Search for the cell housing the specified text and yield its [x, y] center coordinate. 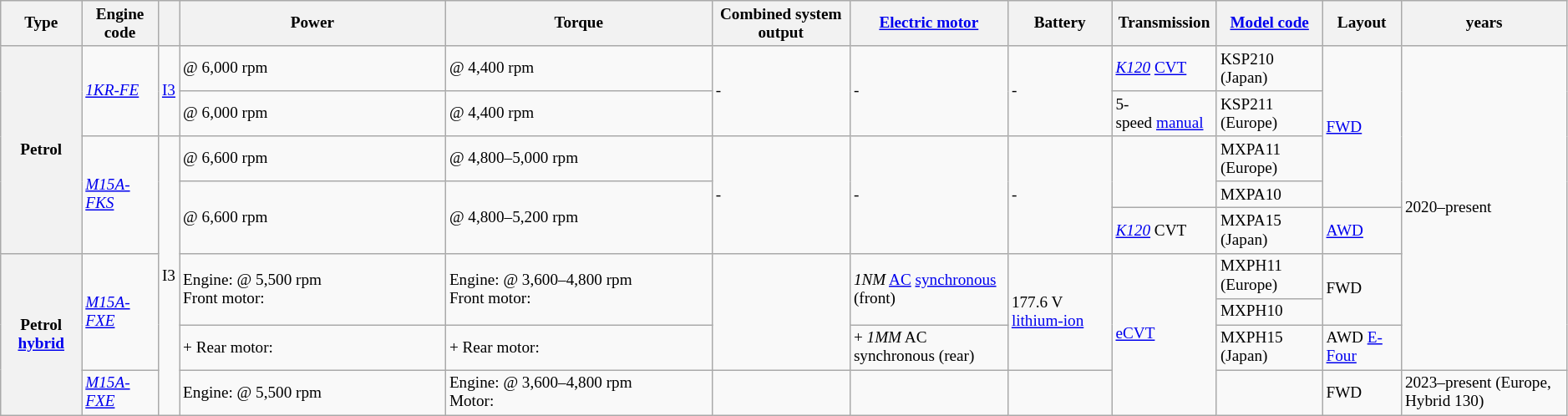
Torque [578, 23]
Engine code [120, 23]
MXPH10 [1270, 312]
Battery [1059, 23]
Engine: @ 5,500 rpm [312, 393]
Power [312, 23]
M15A-FKS [120, 195]
MXPA10 [1270, 195]
Electric motor [929, 23]
Petrol hybrid [42, 334]
Engine: @ 5,500 rpmFront motor: [312, 289]
Model code [1270, 23]
eCVT [1165, 334]
1NM AC synchronous (front) [929, 289]
+ 1MM AC synchronous (rear) [929, 348]
AWD [1362, 231]
Petrol [42, 150]
1KR-FE [120, 91]
MXPA11 (Europe) [1270, 159]
AWD E-Four [1362, 348]
Engine: @ 3,600–4,800 rpmFront motor: [578, 289]
Type [42, 23]
5-speed manual [1165, 114]
2020–present [1484, 208]
MXPH15 (Japan) [1270, 348]
MXPA15 (Japan) [1270, 231]
KSP210 (Japan) [1270, 68]
Combined system output [780, 23]
Transmission [1165, 23]
MXPH11 (Europe) [1270, 276]
@ 4,800–5,200 rpm [578, 217]
Layout [1362, 23]
years [1484, 23]
Engine: @ 3,600–4,800 rpmMotor: [578, 393]
@ 4,800–5,000 rpm [578, 159]
177.6 V lithium-ion [1059, 312]
KSP211 (Europe) [1270, 114]
2023–present (Europe, Hybrid 130) [1484, 393]
